Capture the cell that displays the provided text and extract its (x, y) central coordinate. 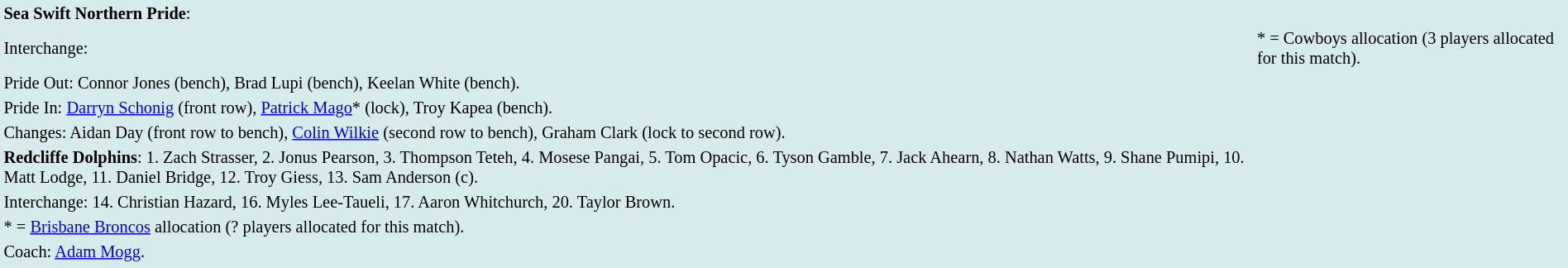
Pride Out: Connor Jones (bench), Brad Lupi (bench), Keelan White (bench). (628, 83)
* = Brisbane Broncos allocation (? players allocated for this match). (628, 227)
Changes: Aidan Day (front row to bench), Colin Wilkie (second row to bench), Graham Clark (lock to second row). (628, 132)
Sea Swift Northern Pride: (628, 13)
Interchange: 14. Christian Hazard, 16. Myles Lee-Taueli, 17. Aaron Whitchurch, 20. Taylor Brown. (628, 202)
Coach: Adam Mogg. (628, 251)
* = Cowboys allocation (3 players allocated for this match). (1411, 48)
Interchange: (628, 48)
Pride In: Darryn Schonig (front row), Patrick Mago* (lock), Troy Kapea (bench). (628, 108)
